Identify which cell holds the provided text, then report its [X, Y] central coordinate. 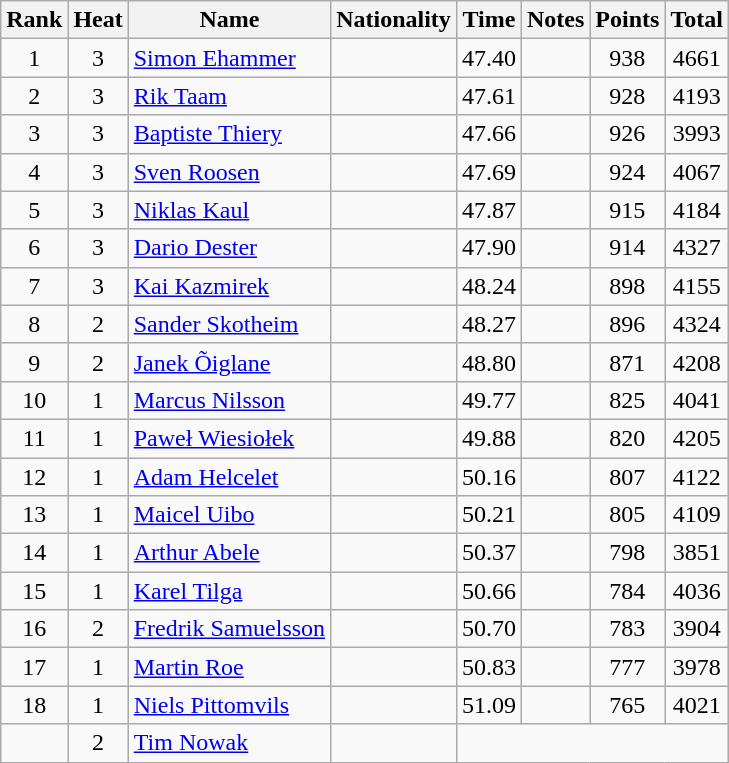
4327 [697, 248]
784 [628, 591]
805 [628, 515]
Rank [34, 20]
50.66 [488, 591]
4067 [697, 172]
777 [628, 667]
7 [34, 286]
798 [628, 553]
Arthur Abele [229, 553]
5 [34, 210]
50.70 [488, 629]
50.21 [488, 515]
Points [628, 20]
48.80 [488, 362]
Janek Õiglane [229, 362]
765 [628, 705]
50.83 [488, 667]
896 [628, 324]
13 [34, 515]
924 [628, 172]
914 [628, 248]
926 [628, 134]
871 [628, 362]
Notes [555, 20]
938 [628, 58]
915 [628, 210]
Time [488, 20]
4661 [697, 58]
10 [34, 400]
Sven Roosen [229, 172]
Marcus Nilsson [229, 400]
3978 [697, 667]
14 [34, 553]
Niels Pittomvils [229, 705]
4036 [697, 591]
4155 [697, 286]
Kai Kazmirek [229, 286]
Tim Nowak [229, 743]
3851 [697, 553]
12 [34, 477]
Fredrik Samuelsson [229, 629]
820 [628, 438]
47.40 [488, 58]
18 [34, 705]
Niklas Kaul [229, 210]
Maicel Uibo [229, 515]
4193 [697, 96]
Baptiste Thiery [229, 134]
3904 [697, 629]
50.16 [488, 477]
47.87 [488, 210]
4205 [697, 438]
Simon Ehammer [229, 58]
8 [34, 324]
16 [34, 629]
Adam Helcelet [229, 477]
47.90 [488, 248]
807 [628, 477]
4 [34, 172]
4041 [697, 400]
783 [628, 629]
Martin Roe [229, 667]
9 [34, 362]
Rik Taam [229, 96]
Sander Skotheim [229, 324]
48.24 [488, 286]
4184 [697, 210]
Paweł Wiesiołek [229, 438]
6 [34, 248]
Karel Tilga [229, 591]
50.37 [488, 553]
47.61 [488, 96]
4122 [697, 477]
Total [697, 20]
928 [628, 96]
825 [628, 400]
11 [34, 438]
Nationality [394, 20]
898 [628, 286]
4021 [697, 705]
4208 [697, 362]
4324 [697, 324]
49.77 [488, 400]
Heat [98, 20]
4109 [697, 515]
51.09 [488, 705]
Dario Dester [229, 248]
47.66 [488, 134]
15 [34, 591]
17 [34, 667]
47.69 [488, 172]
3993 [697, 134]
49.88 [488, 438]
Name [229, 20]
48.27 [488, 324]
